Extract the [X, Y] coordinate from the center of the cell holding the provided text.  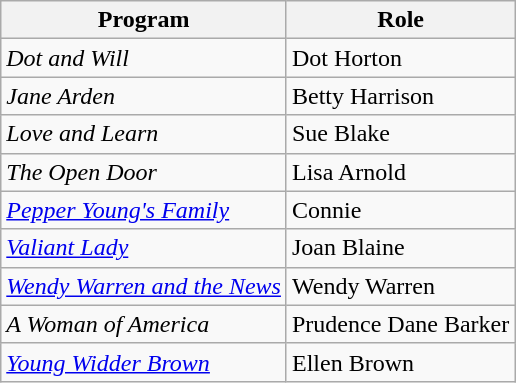
Jane Arden [144, 96]
Valiant Lady [144, 248]
Connie [400, 210]
Role [400, 20]
Program [144, 20]
Prudence Dane Barker [400, 324]
Lisa Arnold [400, 172]
Dot and Will [144, 58]
Joan Blaine [400, 248]
A Woman of America [144, 324]
Pepper Young's Family [144, 210]
Sue Blake [400, 134]
Wendy Warren [400, 286]
Ellen Brown [400, 362]
Love and Learn [144, 134]
Wendy Warren and the News [144, 286]
The Open Door [144, 172]
Dot Horton [400, 58]
Young Widder Brown [144, 362]
Betty Harrison [400, 96]
